Search for the cell housing the specified text and yield its (x, y) center coordinate. 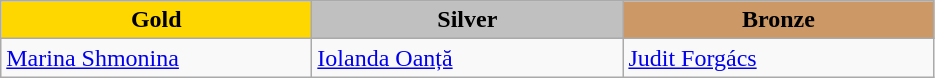
Marina Shmonina (156, 58)
Bronze (778, 20)
Judit Forgács (778, 58)
Gold (156, 20)
Silver (468, 20)
Iolanda Oanță (468, 58)
